Return (X, Y) of the center of cell containing provided text 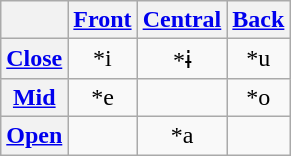
Open (34, 135)
*a (182, 135)
*o (258, 97)
*e (102, 97)
*ɨ (182, 59)
Mid (34, 97)
Front (102, 20)
*i (102, 59)
Back (258, 20)
Close (34, 59)
Central (182, 20)
*u (258, 59)
